Identify which cell holds the provided text, then report its (X, Y) central coordinate. 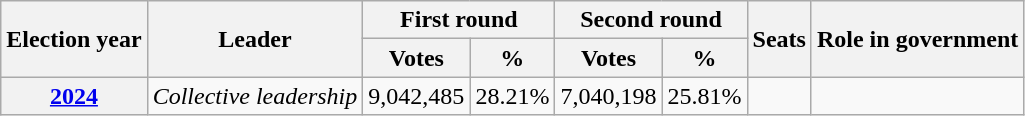
25.81% (704, 96)
9,042,485 (416, 96)
28.21% (512, 96)
Role in government (917, 39)
First round (459, 20)
Leader (255, 39)
Second round (651, 20)
Collective leadership (255, 96)
Election year (74, 39)
2024 (74, 96)
7,040,198 (608, 96)
Seats (779, 39)
